Scan for the cell matching the given text and deliver its [x, y] coordinate at center. 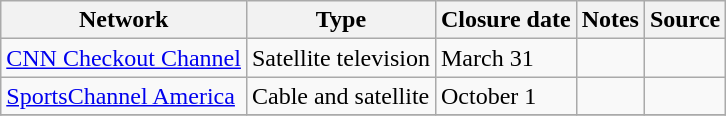
March 31 [506, 58]
SportsChannel America [124, 96]
Notes [610, 20]
Cable and satellite [340, 96]
Type [340, 20]
Closure date [506, 20]
October 1 [506, 96]
Network [124, 20]
Source [684, 20]
Satellite television [340, 58]
CNN Checkout Channel [124, 58]
